Capture the cell that displays the provided text and extract its [x, y] central coordinate. 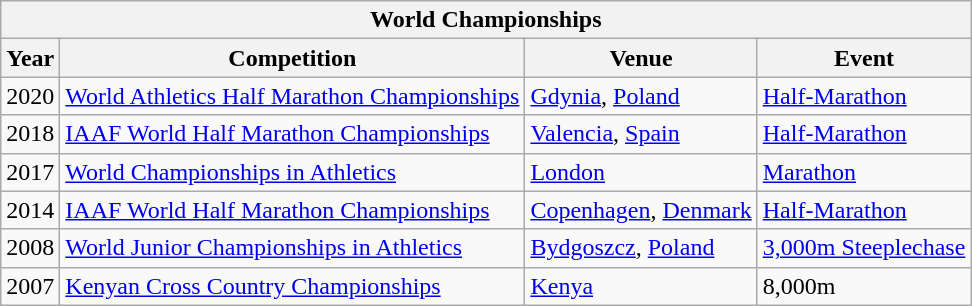
World Championships [486, 20]
Marathon [864, 172]
2014 [30, 210]
Valencia, Spain [641, 134]
3,000m Steeplechase [864, 248]
Event [864, 58]
Venue [641, 58]
World Athletics Half Marathon Championships [292, 96]
Year [30, 58]
2018 [30, 134]
World Junior Championships in Athletics [292, 248]
Kenyan Cross Country Championships [292, 286]
2007 [30, 286]
Kenya [641, 286]
8,000m [864, 286]
2020 [30, 96]
London [641, 172]
World Championships in Athletics [292, 172]
2017 [30, 172]
2008 [30, 248]
Competition [292, 58]
Bydgoszcz, Poland [641, 248]
Gdynia, Poland [641, 96]
Copenhagen, Denmark [641, 210]
